Return the [X, Y] coordinate for the center point of the cell that contains the specified text.  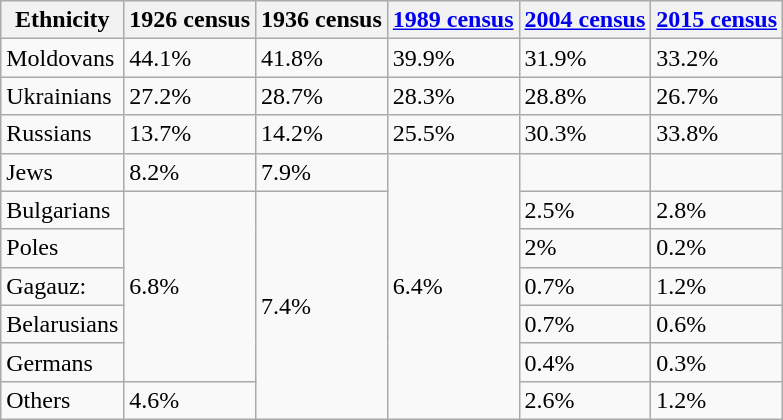
2% [585, 248]
1936 census [322, 20]
41.8% [322, 58]
Bulgarians [62, 210]
Russians [62, 134]
Others [62, 400]
Gagauz: [62, 286]
26.7% [717, 96]
1926 census [190, 20]
4.6% [190, 400]
2.8% [717, 210]
Jews [62, 172]
Moldovans [62, 58]
14.2% [322, 134]
7.9% [322, 172]
28.8% [585, 96]
13.7% [190, 134]
28.3% [453, 96]
44.1% [190, 58]
6.4% [453, 286]
25.5% [453, 134]
1989 census [453, 20]
33.8% [717, 134]
Belarusians [62, 324]
30.3% [585, 134]
33.2% [717, 58]
Poles [62, 248]
39.9% [453, 58]
0.6% [717, 324]
6.8% [190, 286]
Germans [62, 362]
2015 census [717, 20]
0.4% [585, 362]
2.6% [585, 400]
2004 census [585, 20]
0.2% [717, 248]
31.9% [585, 58]
27.2% [190, 96]
7.4% [322, 305]
Ukrainians [62, 96]
Ethnicity [62, 20]
8.2% [190, 172]
2.5% [585, 210]
28.7% [322, 96]
0.3% [717, 362]
